From the cell containing the given text, extract its center point as (X, Y) coordinate. 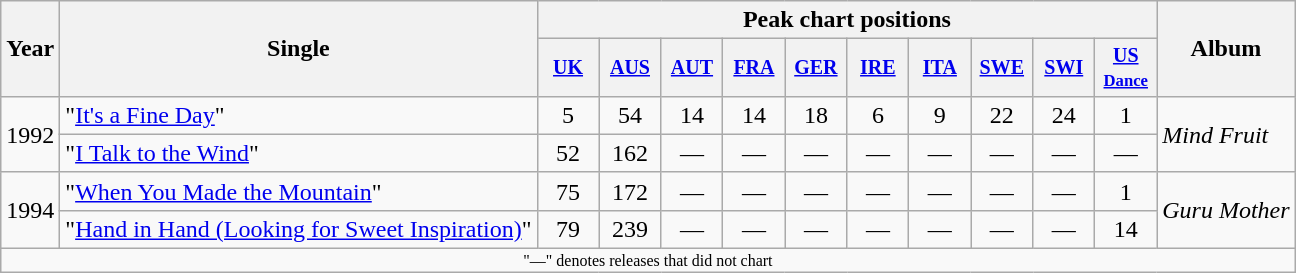
75 (568, 191)
SWE (1002, 68)
ITA (940, 68)
24 (1064, 115)
USDance (1126, 68)
18 (816, 115)
5 (568, 115)
"—" denotes releases that did not chart (648, 261)
22 (1002, 115)
"It's a Fine Day" (298, 115)
"I Talk to the Wind" (298, 153)
6 (878, 115)
Year (30, 49)
162 (630, 153)
AUS (630, 68)
Guru Mother (1226, 210)
9 (940, 115)
Peak chart positions (847, 20)
172 (630, 191)
"When You Made the Mountain" (298, 191)
1992 (30, 134)
"Hand in Hand (Looking for Sweet Inspiration)" (298, 229)
1994 (30, 210)
GER (816, 68)
Album (1226, 49)
Single (298, 49)
AUT (692, 68)
52 (568, 153)
79 (568, 229)
FRA (754, 68)
239 (630, 229)
SWI (1064, 68)
IRE (878, 68)
54 (630, 115)
UK (568, 68)
Mind Fruit (1226, 134)
